Identify which cell holds the provided text, then report its [X, Y] central coordinate. 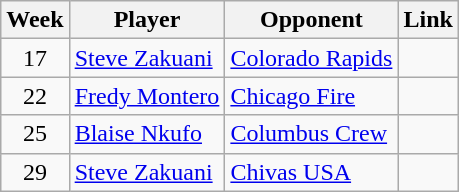
Chicago Fire [312, 96]
Blaise Nkufo [147, 134]
Link [428, 20]
Columbus Crew [312, 134]
Chivas USA [312, 172]
25 [35, 134]
Opponent [312, 20]
17 [35, 58]
Week [35, 20]
Colorado Rapids [312, 58]
Fredy Montero [147, 96]
29 [35, 172]
Player [147, 20]
22 [35, 96]
